Provide the (x, y) coordinate of the cell's center where the given text is located.  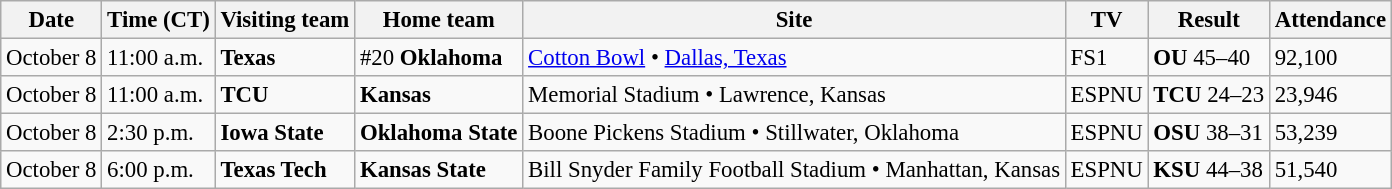
Bill Snyder Family Football Stadium • Manhattan, Kansas (794, 170)
TV (1106, 20)
Boone Pickens Stadium • Stillwater, Oklahoma (794, 133)
TCU (284, 95)
Cotton Bowl • Dallas, Texas (794, 58)
Texas (284, 58)
Texas Tech (284, 170)
92,100 (1330, 58)
Oklahoma State (439, 133)
FS1 (1106, 58)
51,540 (1330, 170)
Home team (439, 20)
#20 Oklahoma (439, 58)
Result (1208, 20)
OSU 38–31 (1208, 133)
Memorial Stadium • Lawrence, Kansas (794, 95)
Time (CT) (158, 20)
Site (794, 20)
Date (52, 20)
Kansas State (439, 170)
2:30 p.m. (158, 133)
TCU 24–23 (1208, 95)
Visiting team (284, 20)
Attendance (1330, 20)
23,946 (1330, 95)
6:00 p.m. (158, 170)
Iowa State (284, 133)
KSU 44–38 (1208, 170)
53,239 (1330, 133)
OU 45–40 (1208, 58)
Kansas (439, 95)
